Provide the (x, y) coordinate of the cell's center where the given text is located.  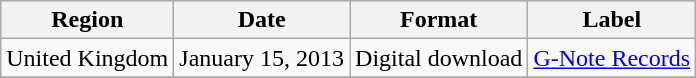
G-Note Records (612, 58)
Format (439, 20)
January 15, 2013 (262, 58)
Date (262, 20)
Label (612, 20)
Region (88, 20)
United Kingdom (88, 58)
Digital download (439, 58)
